Identify which cell holds the provided text, then report its [x, y] central coordinate. 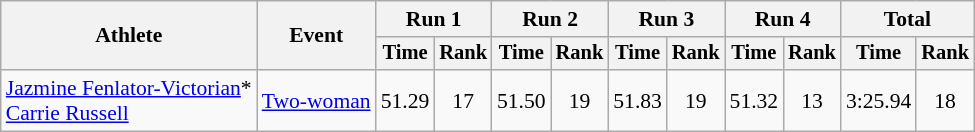
51.32 [754, 100]
Run 4 [783, 19]
Two-woman [316, 100]
Athlete [129, 36]
Total [908, 19]
51.83 [638, 100]
17 [463, 100]
Event [316, 36]
Jazmine Fenlator-Victorian*Carrie Russell [129, 100]
18 [945, 100]
3:25.94 [878, 100]
Run 1 [434, 19]
51.29 [406, 100]
51.50 [522, 100]
13 [812, 100]
Run 3 [666, 19]
Run 2 [550, 19]
